Pinpoint the cell where the given text exists, returning its (x, y) midpoint coordinate. 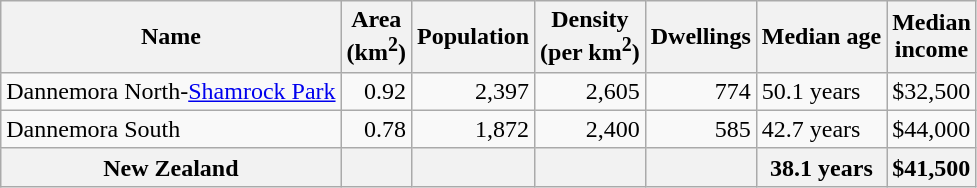
1,872 (472, 129)
774 (700, 91)
New Zealand (171, 167)
2,400 (590, 129)
2,397 (472, 91)
0.78 (376, 129)
Name (171, 37)
Population (472, 37)
$32,500 (932, 91)
Dannemora North-Shamrock Park (171, 91)
Area(km2) (376, 37)
38.1 years (821, 167)
585 (700, 129)
Median age (821, 37)
Dannemora South (171, 129)
42.7 years (821, 129)
Density(per km2) (590, 37)
Dwellings (700, 37)
0.92 (376, 91)
$41,500 (932, 167)
Medianincome (932, 37)
2,605 (590, 91)
50.1 years (821, 91)
$44,000 (932, 129)
